Return the (X, Y) coordinate for the center point of the cell that contains the specified text.  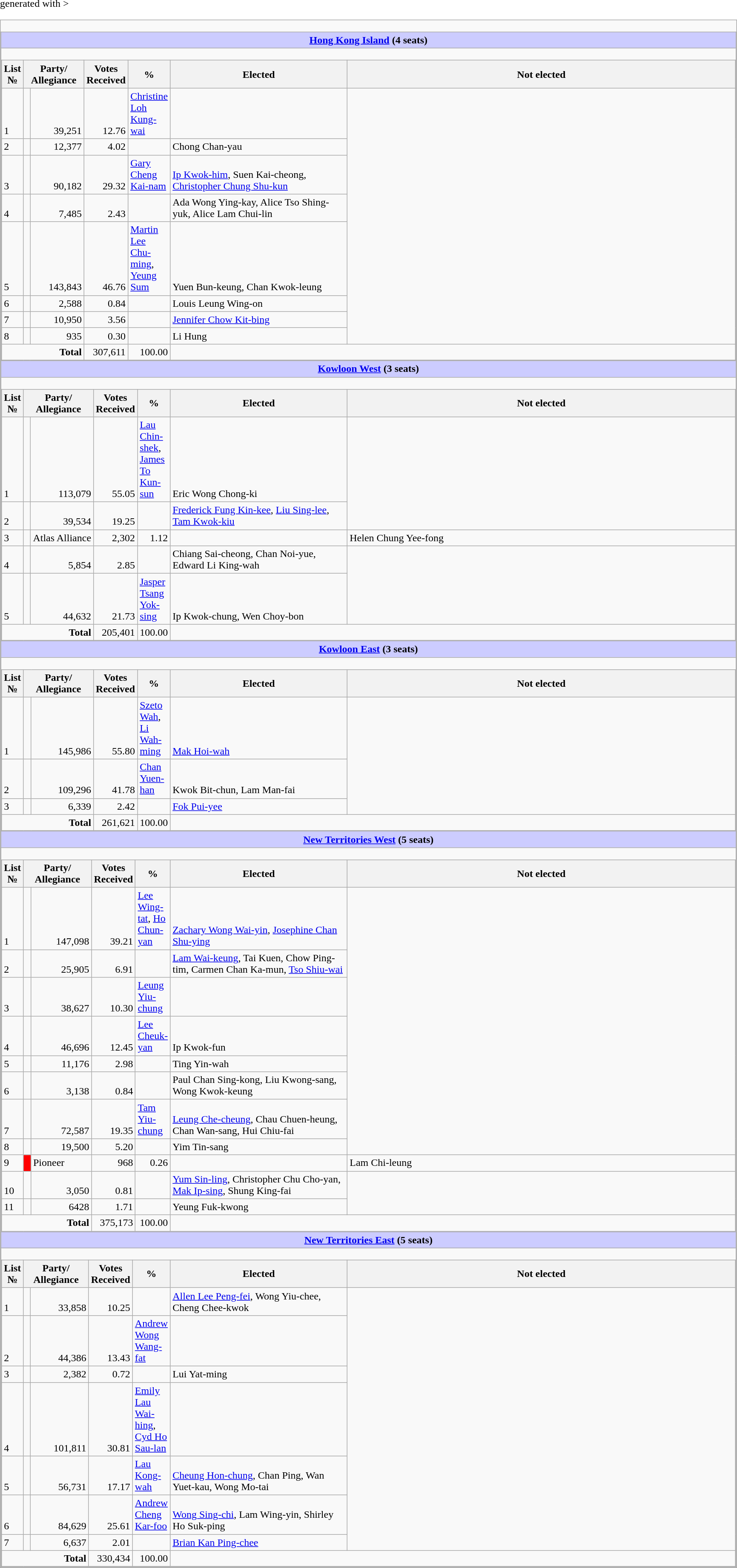
Wong Sing-chi, Lam Wing-yin, Shirley Ho Suk-ping (259, 1515)
Lam Chi-leung (542, 1163)
Emily Lau Wai-hing, Cyd Ho Sau-lan (151, 1419)
Leung Yiu-chung (153, 997)
Zachary Wong Wai-yin, Josephine Chan Shu-ying (259, 918)
3,050 (61, 1185)
11 (13, 1207)
Martin Lee Chu-ming, Yeung Sum (149, 259)
145,986 (62, 728)
Ting Yin-wah (259, 1064)
Brian Kan Ping-chee (259, 1542)
44,632 (62, 599)
30.81 (111, 1419)
0.26 (153, 1163)
Cheung Hon-chung, Chan Ping, Wan Yuet-kau, Wong Mo-tai (259, 1476)
17.17 (111, 1476)
Lee Cheuk-yan (153, 1036)
Lam Wai-keung, Tai Kuen, Chow Ping-tim, Carmen Chan Ka-mun, Tso Shiu-wai (259, 963)
143,843 (57, 259)
Kwok Bit-chun, Lam Man-fai (259, 779)
3,138 (61, 1086)
Yum Sin-ling, Christopher Chu Cho-yan, Mak Ip-sing, Shung King-fai (259, 1185)
Frederick Fung Kin-kee, Liu Sing-lee, Tam Kwok-kiu (259, 516)
5.20 (113, 1147)
Ip Kwok-fun (259, 1036)
0.72 (111, 1374)
56,731 (60, 1476)
261,621 (116, 823)
12.76 (106, 113)
147,098 (61, 918)
Jennifer Chow Kit-bing (259, 320)
72,587 (61, 1119)
New Territories West (5 seats) (368, 840)
10.25 (111, 1301)
307,611 (106, 352)
Yim Tin-sang (259, 1147)
Fok Pui-yee (259, 806)
Paul Chan Sing-kong, Liu Kwong-sang, Wong Kwok-keung (259, 1086)
Andrew Wong Wang-fat (151, 1340)
Andrew Cheng Kar-foo (151, 1515)
11,176 (61, 1064)
2.01 (111, 1542)
2,382 (60, 1374)
46,696 (61, 1036)
113,079 (62, 460)
Kowloon East (3 seats) (368, 649)
7,485 (57, 208)
6,339 (62, 806)
21.73 (116, 599)
46.76 (106, 259)
935 (57, 336)
39.21 (113, 918)
Helen Chung Yee-fong (542, 538)
3.56 (106, 320)
Ip Kwok-him, Suen Kai-cheong, Christopher Chung Shu-kun (259, 174)
38,627 (61, 997)
44,386 (60, 1340)
2.98 (113, 1064)
84,629 (60, 1515)
13.43 (111, 1340)
12.45 (113, 1036)
Lui Yat-ming (259, 1374)
19.25 (116, 516)
2.85 (116, 560)
Atlas Alliance (62, 538)
39,534 (62, 516)
109,296 (62, 779)
968 (113, 1163)
375,173 (113, 1223)
Chong Chan-yau (259, 147)
Ada Wong Ying-kay, Alice Tso Shing-yuk, Alice Lam Chui-lin (259, 208)
Hong Kong Island (4 seats) (368, 40)
2,588 (57, 303)
Leung Che-cheung, Chau Chuen-heung, Chan Wan-sang, Hui Chiu-fai (259, 1119)
5,854 (62, 560)
New Territories East (5 seats) (368, 1240)
2.42 (116, 806)
Szeto Wah, Li Wah-ming (154, 728)
6.91 (113, 963)
330,434 (111, 1559)
10.30 (113, 997)
19.35 (113, 1119)
Eric Wong Chong-ki (259, 460)
Mak Hoi-wah (259, 728)
Louis Leung Wing-on (259, 303)
10 (13, 1185)
Yeung Fuk-kwong (259, 1207)
Christine Loh Kung-wai (149, 113)
25,905 (61, 963)
Allen Lee Peng-fei, Wong Yiu-chee, Cheng Chee-kwok (259, 1301)
55.05 (116, 460)
1.71 (113, 1207)
10,950 (57, 320)
Pioneer (61, 1163)
Li Hung (259, 336)
6428 (61, 1207)
Lau Kong-wah (151, 1476)
Jasper Tsang Yok-sing (154, 599)
1.12 (154, 538)
Ip Kwok-chung, Wen Choy-bon (259, 599)
9 (13, 1163)
12,377 (57, 147)
Chan Yuen-han (154, 779)
Kowloon West (3 seats) (368, 369)
Yuen Bun-keung, Chan Kwok-leung (259, 259)
39,251 (57, 113)
2.43 (106, 208)
55.80 (116, 728)
0.30 (106, 336)
Gary Cheng Kai-nam (149, 174)
0.81 (113, 1185)
2,302 (116, 538)
Tam Yiu-chung (153, 1119)
19,500 (61, 1147)
Lau Chin-shek, James To Kun-sun (154, 460)
Chiang Sai-cheong, Chan Noi-yue, Edward Li King-wah (259, 560)
101,811 (60, 1419)
33,858 (60, 1301)
Lee Wing-tat, Ho Chun-yan (153, 918)
29.32 (106, 174)
205,401 (116, 632)
6,637 (60, 1542)
4.02 (106, 147)
90,182 (57, 174)
41.78 (116, 779)
25.61 (111, 1515)
